Provide the [x, y] coordinate of the cell's center where the given text is located.  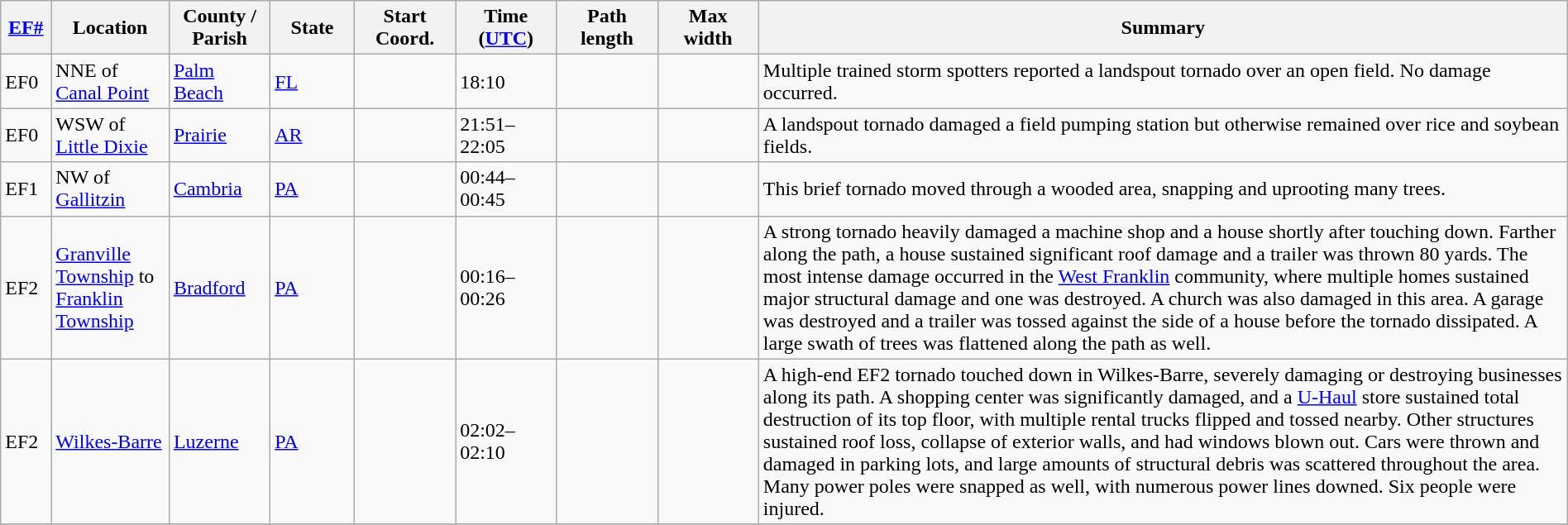
A landspout tornado damaged a field pumping station but otherwise remained over rice and soybean fields. [1163, 136]
00:44–00:45 [506, 189]
Summary [1163, 28]
Path length [607, 28]
Max width [708, 28]
County / Parish [219, 28]
This brief tornado moved through a wooded area, snapping and uprooting many trees. [1163, 189]
Luzerne [219, 441]
AR [313, 136]
02:02–02:10 [506, 441]
Start Coord. [404, 28]
Time (UTC) [506, 28]
18:10 [506, 81]
Prairie [219, 136]
Multiple trained storm spotters reported a landspout tornado over an open field. No damage occurred. [1163, 81]
Bradford [219, 288]
Cambria [219, 189]
Granville Township to Franklin Township [111, 288]
WSW of Little Dixie [111, 136]
EF1 [26, 189]
EF# [26, 28]
21:51–22:05 [506, 136]
00:16–00:26 [506, 288]
Location [111, 28]
NW of Gallitzin [111, 189]
Palm Beach [219, 81]
FL [313, 81]
NNE of Canal Point [111, 81]
Wilkes-Barre [111, 441]
State [313, 28]
